Return (x, y) of the center of cell containing provided text 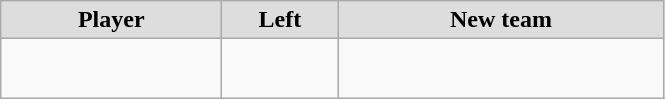
New team (501, 20)
Player (112, 20)
Left (280, 20)
